Search for the cell housing the specified text and yield its [X, Y] center coordinate. 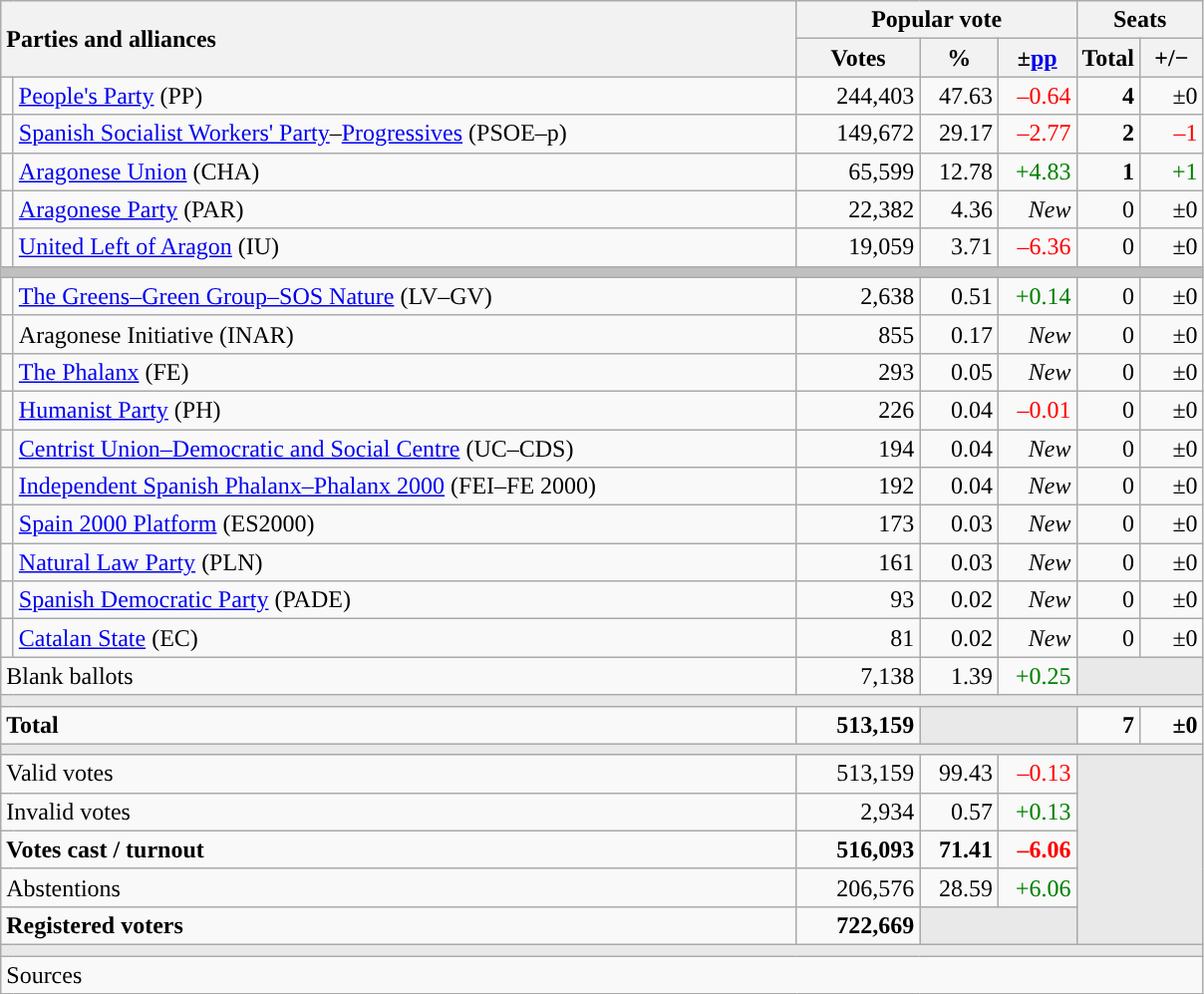
516,093 [858, 849]
1 [1108, 171]
The Phalanx (FE) [405, 372]
722,669 [858, 925]
–1 [1172, 134]
+6.06 [1037, 887]
Catalan State (EC) [405, 638]
99.43 [959, 774]
Seats [1140, 20]
93 [858, 600]
149,672 [858, 134]
0.57 [959, 812]
–2.77 [1037, 134]
Centrist Union–Democratic and Social Centre (UC–CDS) [405, 448]
0.05 [959, 372]
0.51 [959, 296]
4 [1108, 96]
Abstentions [399, 887]
173 [858, 524]
81 [858, 638]
65,599 [858, 171]
Spanish Democratic Party (PADE) [405, 600]
–0.01 [1037, 410]
28.59 [959, 887]
244,403 [858, 96]
Aragonese Initiative (INAR) [405, 334]
1.39 [959, 676]
47.63 [959, 96]
2 [1108, 134]
206,576 [858, 887]
Aragonese Party (PAR) [405, 209]
Spanish Socialist Workers' Party–Progressives (PSOE–p) [405, 134]
–0.64 [1037, 96]
Natural Law Party (PLN) [405, 562]
United Left of Aragon (IU) [405, 247]
Sources [602, 974]
Spain 2000 Platform (ES2000) [405, 524]
±pp [1037, 58]
+0.13 [1037, 812]
–6.06 [1037, 849]
Blank ballots [399, 676]
192 [858, 487]
+0.14 [1037, 296]
161 [858, 562]
Popular vote [937, 20]
Registered voters [399, 925]
Invalid votes [399, 812]
People's Party (PP) [405, 96]
2,638 [858, 296]
Valid votes [399, 774]
7,138 [858, 676]
–6.36 [1037, 247]
71.41 [959, 849]
226 [858, 410]
+1 [1172, 171]
+4.83 [1037, 171]
2,934 [858, 812]
–0.13 [1037, 774]
29.17 [959, 134]
194 [858, 448]
Votes [858, 58]
855 [858, 334]
+0.25 [1037, 676]
Humanist Party (PH) [405, 410]
% [959, 58]
+/− [1172, 58]
19,059 [858, 247]
293 [858, 372]
Parties and alliances [399, 39]
7 [1108, 725]
Votes cast / turnout [399, 849]
4.36 [959, 209]
22,382 [858, 209]
The Greens–Green Group–SOS Nature (LV–GV) [405, 296]
Independent Spanish Phalanx–Phalanx 2000 (FEI–FE 2000) [405, 487]
12.78 [959, 171]
0.17 [959, 334]
3.71 [959, 247]
Aragonese Union (CHA) [405, 171]
